Identify which cell holds the provided text, then report its [X, Y] central coordinate. 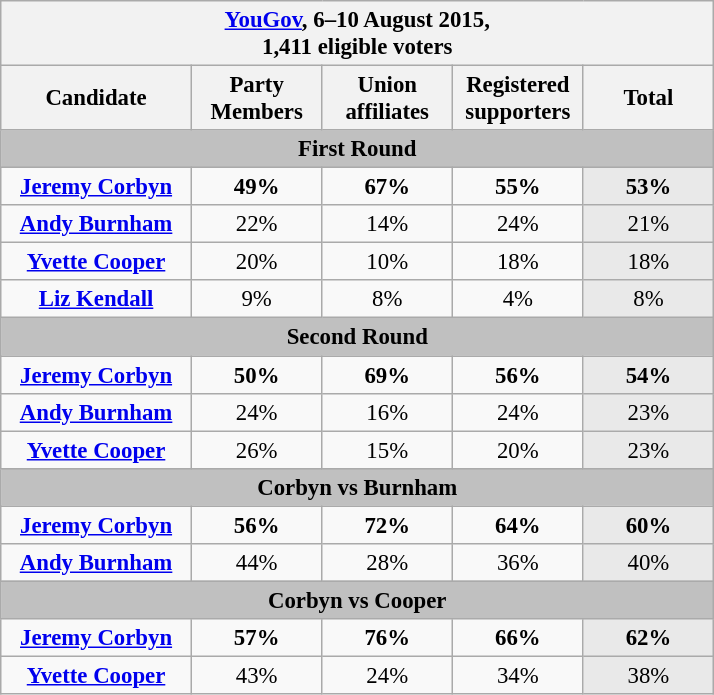
9% [256, 299]
38% [648, 675]
66% [518, 638]
Candidate [96, 98]
36% [518, 563]
4% [518, 299]
54% [648, 375]
14% [388, 224]
10% [388, 262]
67% [388, 187]
44% [256, 563]
60% [648, 525]
22% [256, 224]
First Round [358, 149]
26% [256, 450]
15% [388, 450]
34% [518, 675]
28% [388, 563]
49% [256, 187]
21% [648, 224]
55% [518, 187]
16% [388, 412]
64% [518, 525]
Total [648, 98]
Registered supporters [518, 98]
40% [648, 563]
Corbyn vs Burnham [358, 487]
Liz Kendall [96, 299]
50% [256, 375]
43% [256, 675]
76% [388, 638]
Second Round [358, 337]
Union affiliates [388, 98]
62% [648, 638]
57% [256, 638]
69% [388, 375]
YouGov, 6–10 August 2015, 1,411 eligible voters [358, 34]
Party Members [256, 98]
53% [648, 187]
72% [388, 525]
Corbyn vs Cooper [358, 600]
